Return [x, y] of the center of cell containing provided text 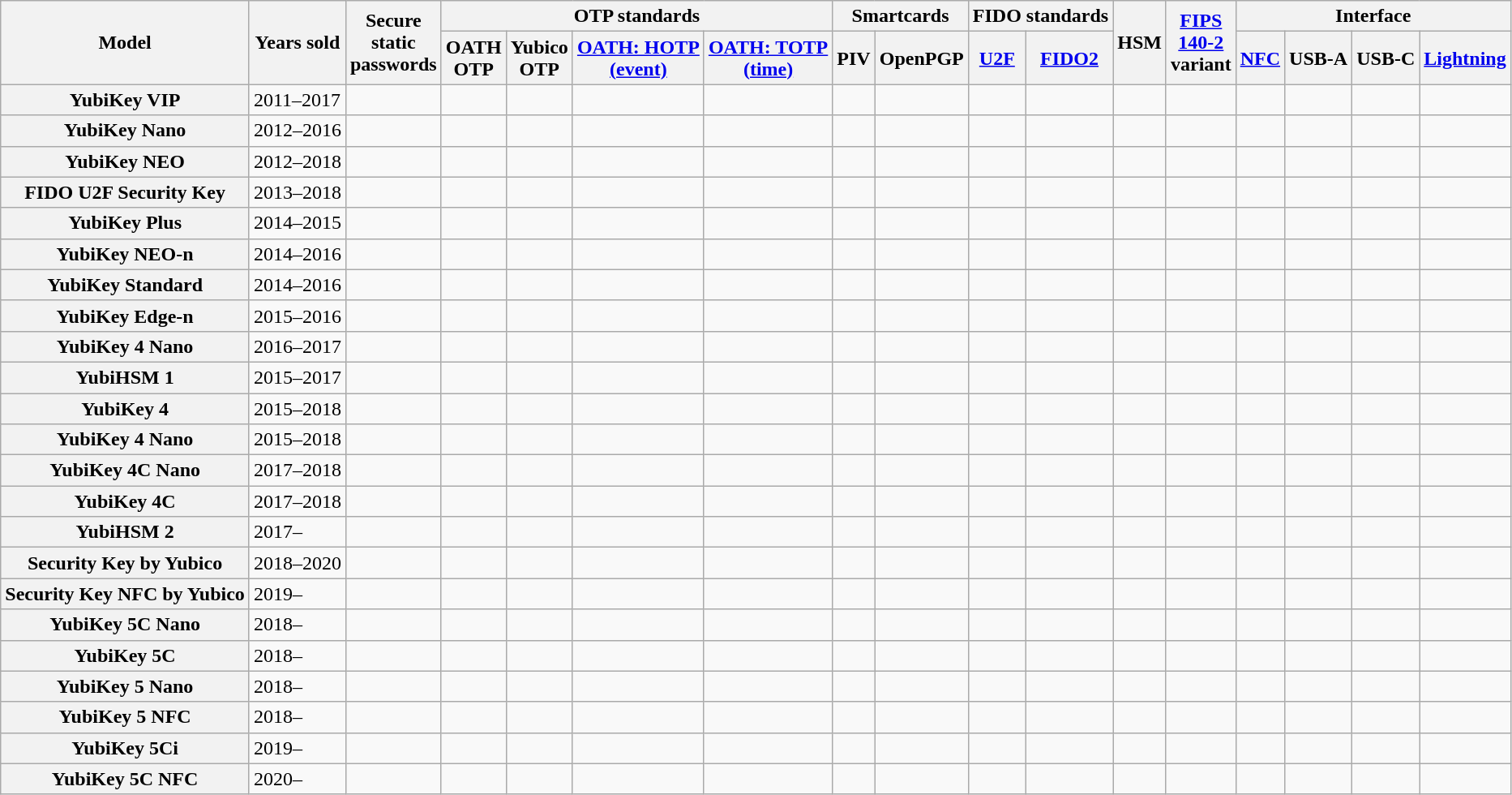
YubiKey VIP [125, 100]
USB-A [1318, 58]
Years sold [297, 42]
Security Key by Yubico [125, 563]
YubiKey Nano [125, 131]
HSM [1140, 42]
2017– [297, 532]
OpenPGP [921, 58]
YubiKey Edge-n [125, 316]
2012–2016 [297, 131]
YubiKey Plus [125, 223]
YubiKey 5 Nano [125, 686]
YubiKey NEO-n [125, 254]
2015–2017 [297, 377]
2014⁠–⁠2015 [297, 223]
2012–2018 [297, 161]
YubiKey 4C Nano [125, 471]
YubiKey 5 NFC [125, 717]
OATH: HOTP(event) [638, 58]
FIPS140-2variant [1201, 42]
NFC [1260, 58]
FIDO U2F Security Key [125, 192]
U2F [997, 58]
YubiKey NEO [125, 161]
YubiKey Standard [125, 285]
YubiHSM 2 [125, 532]
Security Key NFC by Yubico [125, 594]
YubiKey 4 [125, 408]
2020– [297, 779]
USB-C [1386, 58]
YubiHSM 1 [125, 377]
OATHOTP [473, 58]
FIDO standards [1040, 16]
YubiKey 5Ci [125, 748]
2016–2017 [297, 346]
Model [125, 42]
2018–2020 [297, 563]
YubiKey 5C NFC [125, 779]
YubiKey 4C [125, 501]
2011–2017 [297, 100]
Lightning [1465, 58]
OATH: TOTP(time) [768, 58]
YubiKey 5C [125, 655]
2015–2016 [297, 316]
PIV [854, 58]
Securestaticpasswords [393, 42]
Smartcards [900, 16]
YubiKey 5C Nano [125, 625]
YubicoOTP [539, 58]
OTP standards [637, 16]
Interface [1373, 16]
2013–2018 [297, 192]
FIDO2 [1069, 58]
